Return (x, y) of the center of cell containing provided text 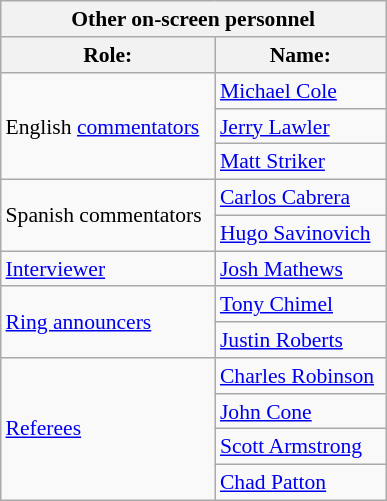
John Cone (300, 411)
Scott Armstrong (300, 447)
Michael Cole (300, 91)
Role: (108, 55)
Matt Striker (300, 162)
English commentators (108, 126)
Other on-screen personnel (194, 19)
Interviewer (108, 269)
Carlos Cabrera (300, 197)
Hugo Savinovich (300, 233)
Jerry Lawler (300, 126)
Ring announcers (108, 322)
Spanish commentators (108, 214)
Charles Robinson (300, 376)
Referees (108, 429)
Justin Roberts (300, 340)
Tony Chimel (300, 304)
Name: (300, 55)
Josh Mathews (300, 269)
Chad Patton (300, 482)
